Identify which cell holds the provided text, then report its [x, y] central coordinate. 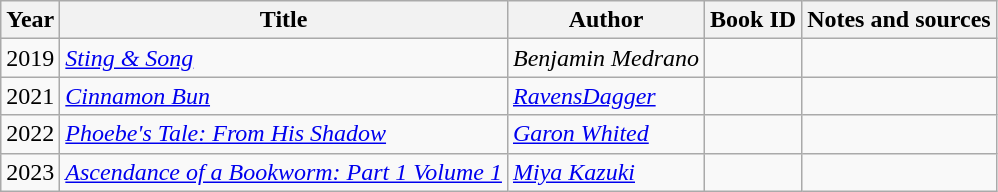
RavensDagger [606, 96]
2021 [30, 96]
Title [284, 20]
2022 [30, 134]
Phoebe's Tale: From His Shadow [284, 134]
Author [606, 20]
Garon Whited [606, 134]
Cinnamon Bun [284, 96]
Notes and sources [900, 20]
Sting & Song [284, 58]
Miya Kazuki [606, 172]
2019 [30, 58]
Year [30, 20]
Ascendance of a Bookworm: Part 1 Volume 1 [284, 172]
Book ID [754, 20]
Benjamin Medrano [606, 58]
2023 [30, 172]
